Output the [x, y] coordinate of the center of the cell containing the given text.  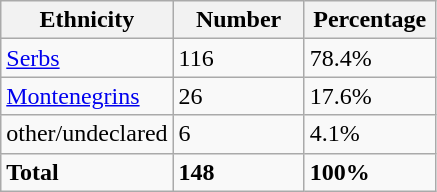
Serbs [87, 58]
78.4% [370, 58]
other/undeclared [87, 134]
6 [238, 134]
26 [238, 96]
Percentage [370, 20]
4.1% [370, 134]
Ethnicity [87, 20]
Montenegrins [87, 96]
Number [238, 20]
116 [238, 58]
148 [238, 172]
17.6% [370, 96]
100% [370, 172]
Total [87, 172]
